Extract the [X, Y] coordinate from the center of the cell holding the provided text.  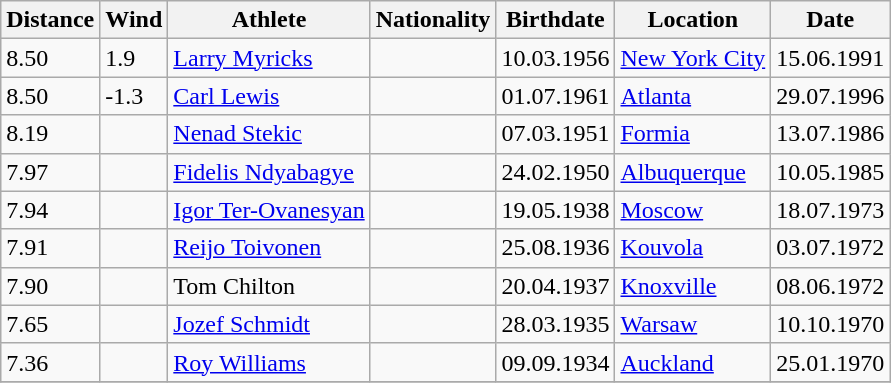
Moscow [693, 210]
29.07.1996 [830, 96]
20.04.1937 [556, 286]
7.91 [50, 248]
Nenad Stekic [269, 134]
Reijo Toivonen [269, 248]
Knoxville [693, 286]
15.06.1991 [830, 58]
25.08.1936 [556, 248]
Larry Myricks [269, 58]
7.36 [50, 362]
08.06.1972 [830, 286]
1.9 [134, 58]
Date [830, 20]
Warsaw [693, 324]
10.03.1956 [556, 58]
7.94 [50, 210]
Wind [134, 20]
Carl Lewis [269, 96]
24.02.1950 [556, 172]
Nationality [433, 20]
09.09.1934 [556, 362]
13.07.1986 [830, 134]
8.19 [50, 134]
Formia [693, 134]
Fidelis Ndyabagye [269, 172]
Kouvola [693, 248]
-1.3 [134, 96]
01.07.1961 [556, 96]
Albuquerque [693, 172]
Jozef Schmidt [269, 324]
25.01.1970 [830, 362]
Location [693, 20]
Birthdate [556, 20]
10.05.1985 [830, 172]
7.90 [50, 286]
7.97 [50, 172]
Athlete [269, 20]
Igor Ter-Ovanesyan [269, 210]
Roy Williams [269, 362]
Tom Chilton [269, 286]
Distance [50, 20]
7.65 [50, 324]
18.07.1973 [830, 210]
03.07.1972 [830, 248]
Atlanta [693, 96]
10.10.1970 [830, 324]
19.05.1938 [556, 210]
07.03.1951 [556, 134]
28.03.1935 [556, 324]
Auckland [693, 362]
New York City [693, 58]
